Provide the (X, Y) coordinate of the cell's center where the given text is located.  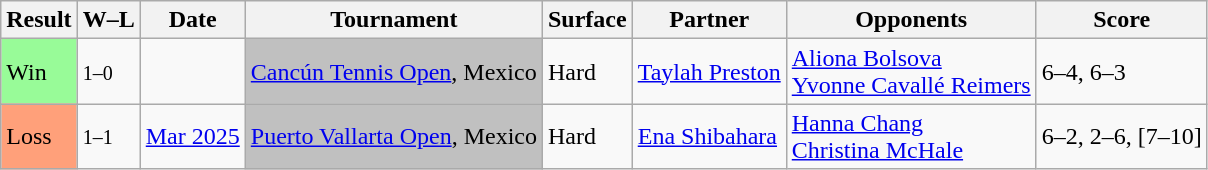
Loss (39, 136)
Mar 2025 (192, 136)
Ena Shibahara (709, 136)
Surface (587, 20)
Hanna Chang Christina McHale (911, 136)
W–L (108, 20)
Aliona Bolsova Yvonne Cavallé Reimers (911, 72)
Cancún Tennis Open, Mexico (394, 72)
Score (1122, 20)
Taylah Preston (709, 72)
6–4, 6–3 (1122, 72)
Partner (709, 20)
6–2, 2–6, [7–10] (1122, 136)
Result (39, 20)
Opponents (911, 20)
Win (39, 72)
Tournament (394, 20)
1–0 (108, 72)
Date (192, 20)
1–1 (108, 136)
Puerto Vallarta Open, Mexico (394, 136)
